Locate the cell with the specified text and output its (X, Y) center coordinate. 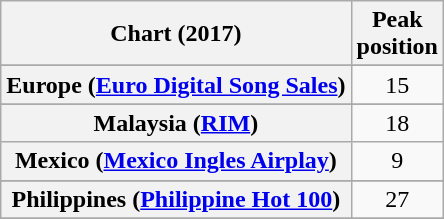
Philippines (Philippine Hot 100) (176, 199)
15 (397, 85)
18 (397, 123)
Peakposition (397, 34)
Mexico (Mexico Ingles Airplay) (176, 161)
Malaysia (RIM) (176, 123)
Chart (2017) (176, 34)
Europe (Euro Digital Song Sales) (176, 85)
9 (397, 161)
27 (397, 199)
